Detect which cell encompasses the target text, then output its (x, y) center coordinate. 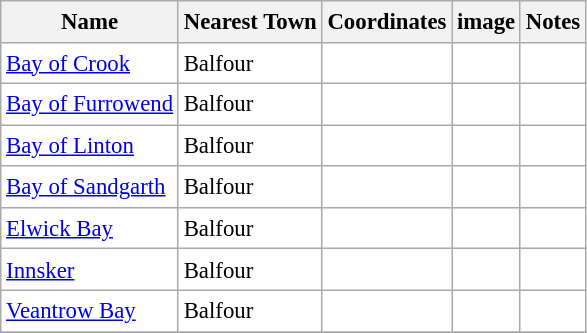
Bay of Furrowend (90, 104)
Innsker (90, 270)
Veantrow Bay (90, 312)
Bay of Sandgarth (90, 186)
Nearest Town (250, 22)
Elwick Bay (90, 228)
Notes (552, 22)
image (486, 22)
Bay of Crook (90, 62)
Coordinates (387, 22)
Bay of Linton (90, 146)
Name (90, 22)
